Provide the [x, y] coordinate of the cell's center where the given text is located.  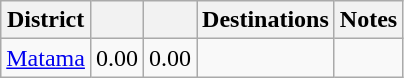
Notes [368, 20]
Destinations [266, 20]
Matama [46, 58]
District [46, 20]
